From the cell containing the given text, extract its center point as [X, Y] coordinate. 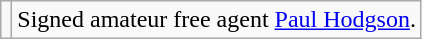
Signed amateur free agent Paul Hodgson. [217, 20]
